Identify which cell holds the provided text, then report its (x, y) central coordinate. 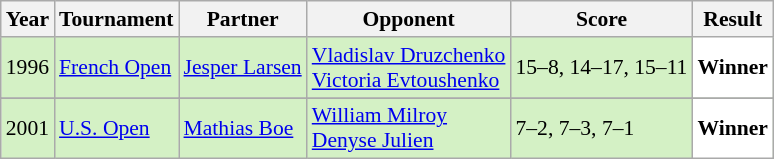
Jesper Larsen (243, 68)
Year (28, 19)
Mathias Boe (243, 128)
1996 (28, 68)
William Milroy Denyse Julien (409, 128)
U.S. Open (116, 128)
Vladislav Druzchenko Victoria Evtoushenko (409, 68)
Score (601, 19)
Partner (243, 19)
2001 (28, 128)
7–2, 7–3, 7–1 (601, 128)
15–8, 14–17, 15–11 (601, 68)
Result (732, 19)
Tournament (116, 19)
Opponent (409, 19)
French Open (116, 68)
